Provide the (X, Y) coordinate of the cell's center where the given text is located.  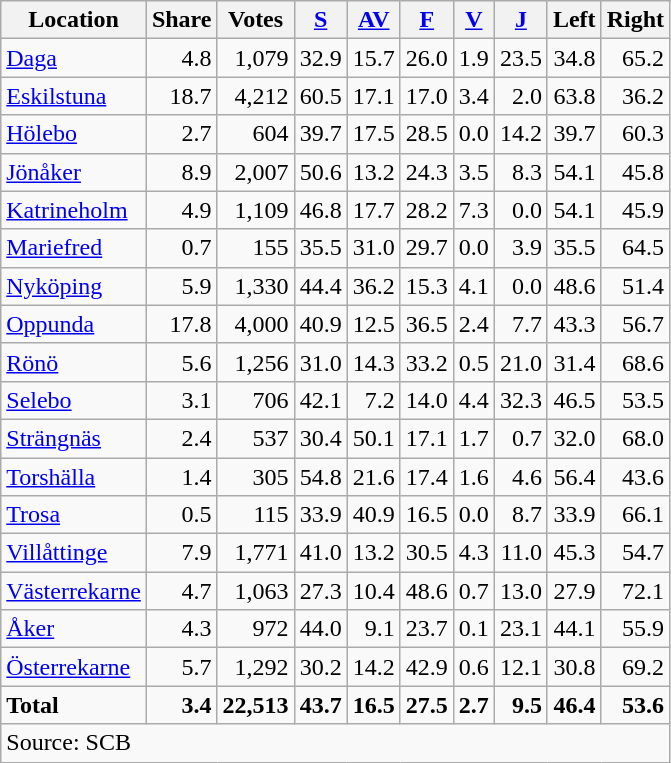
J (520, 20)
7.9 (182, 553)
9.1 (374, 629)
Source: SCB (336, 743)
1,771 (256, 553)
4.4 (474, 400)
Torshälla (74, 477)
4.6 (520, 477)
17.4 (426, 477)
Daga (74, 58)
5.6 (182, 362)
4.7 (182, 591)
1,063 (256, 591)
72.1 (635, 591)
18.7 (182, 96)
23.5 (520, 58)
Hölebo (74, 134)
24.3 (426, 172)
Nyköping (74, 286)
45.9 (635, 210)
17.0 (426, 96)
34.8 (574, 58)
10.4 (374, 591)
68.6 (635, 362)
4,000 (256, 324)
2,007 (256, 172)
Eskilstuna (74, 96)
1,079 (256, 58)
27.3 (320, 591)
Total (74, 705)
115 (256, 515)
46.8 (320, 210)
33.2 (426, 362)
28.2 (426, 210)
Jönåker (74, 172)
1,109 (256, 210)
305 (256, 477)
706 (256, 400)
54.7 (635, 553)
68.0 (635, 438)
5.9 (182, 286)
Strängnäs (74, 438)
23.7 (426, 629)
3.5 (474, 172)
53.6 (635, 705)
5.7 (182, 667)
43.3 (574, 324)
53.5 (635, 400)
21.0 (520, 362)
69.2 (635, 667)
60.5 (320, 96)
F (426, 20)
604 (256, 134)
32.9 (320, 58)
64.5 (635, 248)
44.0 (320, 629)
28.5 (426, 134)
12.5 (374, 324)
15.3 (426, 286)
45.8 (635, 172)
7.2 (374, 400)
Västerrekarne (74, 591)
54.8 (320, 477)
Left (574, 20)
32.3 (520, 400)
4.1 (474, 286)
537 (256, 438)
13.0 (520, 591)
Åker (74, 629)
43.6 (635, 477)
Mariefred (74, 248)
Votes (256, 20)
29.7 (426, 248)
972 (256, 629)
Rönö (74, 362)
30.5 (426, 553)
8.9 (182, 172)
1.9 (474, 58)
42.9 (426, 667)
Katrineholm (74, 210)
9.5 (520, 705)
51.4 (635, 286)
63.8 (574, 96)
42.1 (320, 400)
3.1 (182, 400)
55.9 (635, 629)
27.5 (426, 705)
17.7 (374, 210)
1.6 (474, 477)
Selebo (74, 400)
41.0 (320, 553)
36.5 (426, 324)
1,330 (256, 286)
14.0 (426, 400)
45.3 (574, 553)
2.0 (520, 96)
50.1 (374, 438)
23.1 (520, 629)
46.5 (574, 400)
0.6 (474, 667)
15.7 (374, 58)
44.1 (574, 629)
31.4 (574, 362)
17.8 (182, 324)
30.8 (574, 667)
17.5 (374, 134)
Villåttinge (74, 553)
14.3 (374, 362)
Location (74, 20)
56.7 (635, 324)
50.6 (320, 172)
44.4 (320, 286)
4,212 (256, 96)
4.8 (182, 58)
1.7 (474, 438)
1.4 (182, 477)
32.0 (574, 438)
1,292 (256, 667)
43.7 (320, 705)
AV (374, 20)
Österrekarne (74, 667)
30.4 (320, 438)
1,256 (256, 362)
60.3 (635, 134)
Trosa (74, 515)
26.0 (426, 58)
0.1 (474, 629)
Oppunda (74, 324)
66.1 (635, 515)
30.2 (320, 667)
Right (635, 20)
4.9 (182, 210)
7.3 (474, 210)
8.7 (520, 515)
56.4 (574, 477)
22,513 (256, 705)
155 (256, 248)
S (320, 20)
12.1 (520, 667)
7.7 (520, 324)
27.9 (574, 591)
3.9 (520, 248)
65.2 (635, 58)
11.0 (520, 553)
21.6 (374, 477)
8.3 (520, 172)
V (474, 20)
46.4 (574, 705)
Share (182, 20)
